Provide the [x, y] coordinate of the cell's center where the given text is located.  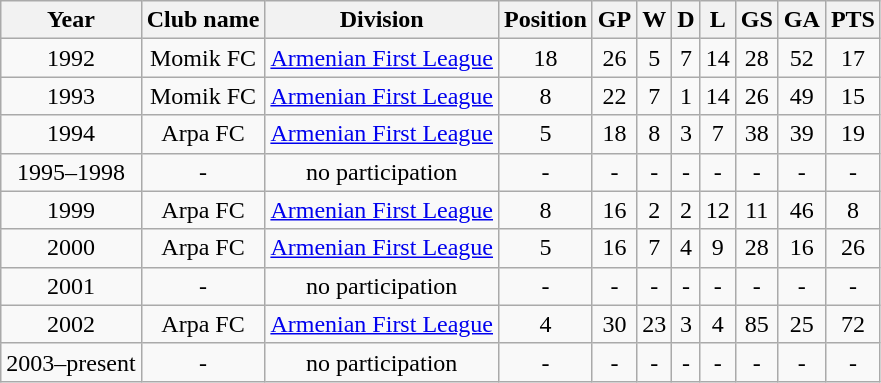
9 [718, 248]
Division [382, 20]
30 [614, 324]
38 [756, 134]
1 [686, 96]
D [686, 20]
Club name [203, 20]
2001 [71, 286]
1993 [71, 96]
GS [756, 20]
1994 [71, 134]
Position [546, 20]
Year [71, 20]
12 [718, 210]
85 [756, 324]
25 [802, 324]
72 [852, 324]
46 [802, 210]
2002 [71, 324]
2003–present [71, 362]
11 [756, 210]
1992 [71, 58]
PTS [852, 20]
19 [852, 134]
15 [852, 96]
17 [852, 58]
L [718, 20]
23 [654, 324]
39 [802, 134]
49 [802, 96]
22 [614, 96]
1999 [71, 210]
GA [802, 20]
52 [802, 58]
GP [614, 20]
1995–1998 [71, 172]
W [654, 20]
2000 [71, 248]
